Pinpoint the cell where the given text exists, returning its [x, y] midpoint coordinate. 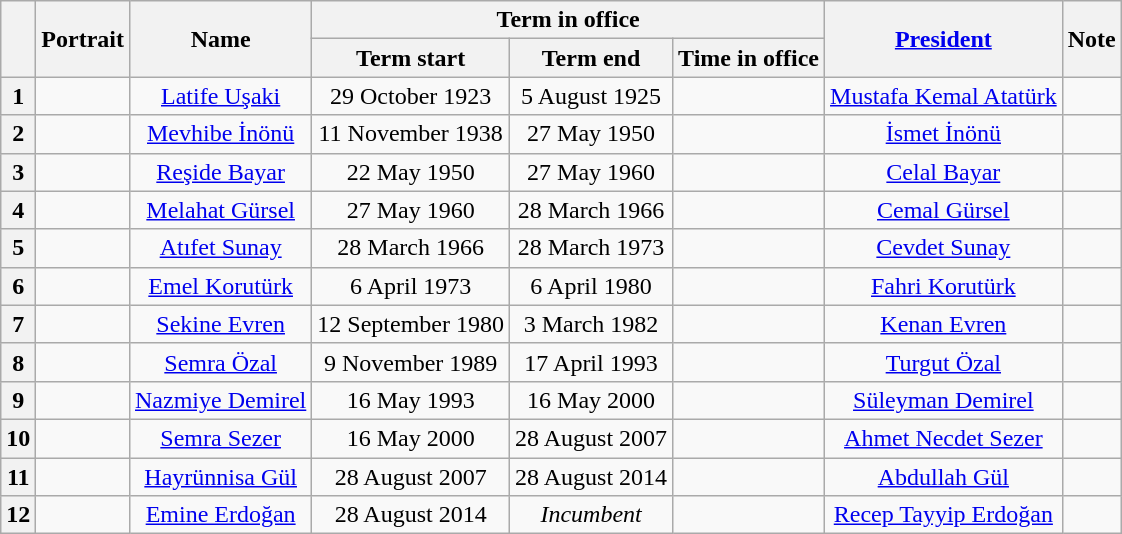
Kenan Evren [944, 324]
3 [18, 172]
Term end [592, 58]
Time in office [749, 58]
Name [220, 39]
Abdullah Gül [944, 477]
Celal Bayar [944, 172]
4 [18, 210]
5 August 1925 [592, 96]
12 [18, 515]
8 [18, 362]
10 [18, 438]
Ahmet Necdet Sezer [944, 438]
6 April 1980 [592, 286]
Süleyman Demirel [944, 400]
29 October 1923 [411, 96]
Nazmiye Demirel [220, 400]
9 November 1989 [411, 362]
11 November 1938 [411, 134]
12 September 1980 [411, 324]
Semra Özal [220, 362]
Emel Korutürk [220, 286]
3 March 1982 [592, 324]
Term start [411, 58]
11 [18, 477]
9 [18, 400]
Term in office [568, 20]
6 April 1973 [411, 286]
Atıfet Sunay [220, 248]
Reşide Bayar [220, 172]
Hayrünnisa Gül [220, 477]
İsmet İnönü [944, 134]
Note [1092, 39]
Sekine Evren [220, 324]
Melahat Gürsel [220, 210]
16 May 1993 [411, 400]
Emine Erdoğan [220, 515]
Latife Uşaki [220, 96]
Cemal Gürsel [944, 210]
2 [18, 134]
5 [18, 248]
Recep Tayyip Erdoğan [944, 515]
17 April 1993 [592, 362]
Semra Sezer [220, 438]
Fahri Korutürk [944, 286]
22 May 1950 [411, 172]
6 [18, 286]
Portrait [83, 39]
7 [18, 324]
28 March 1973 [592, 248]
President [944, 39]
1 [18, 96]
Incumbent [592, 515]
Cevdet Sunay [944, 248]
Turgut Özal [944, 362]
Mevhibe İnönü [220, 134]
27 May 1950 [592, 134]
Mustafa Kemal Atatürk [944, 96]
